Determine the (X, Y) coordinate at the center of the cell enclosing the given text.  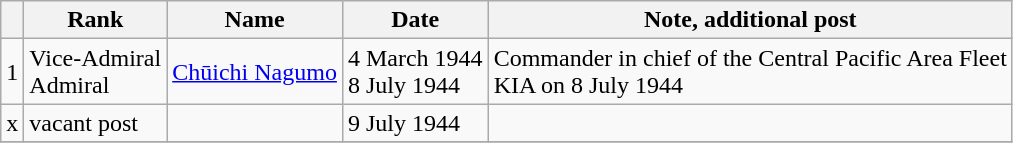
9 July 1944 (415, 123)
1 (12, 72)
4 March 19448 July 1944 (415, 72)
Note, additional post (750, 20)
Commander in chief of the Central Pacific Area FleetKIA on 8 July 1944 (750, 72)
Rank (96, 20)
vacant post (96, 123)
Vice-AdmiralAdmiral (96, 72)
Chūichi Nagumo (255, 72)
Name (255, 20)
x (12, 123)
Date (415, 20)
